Locate the cell with the specified text and output its [x, y] center coordinate. 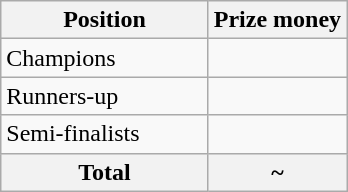
Champions [105, 58]
~ [277, 172]
Prize money [277, 20]
Semi-finalists [105, 134]
Position [105, 20]
Runners-up [105, 96]
Total [105, 172]
